Locate the cell with the specified text and output its (X, Y) center coordinate. 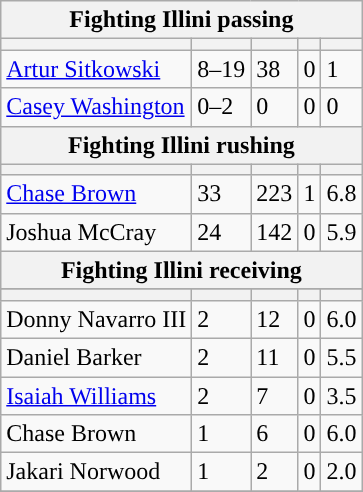
6.8 (342, 194)
24 (222, 232)
6 (274, 434)
12 (274, 319)
8–19 (222, 69)
Isaiah Williams (96, 395)
Fighting Illini receiving (182, 270)
5.9 (342, 232)
Artur Sitkowski (96, 69)
Donny Navarro III (96, 319)
2.0 (342, 472)
5.5 (342, 357)
33 (222, 194)
Joshua McCray (96, 232)
Fighting Illini rushing (182, 145)
142 (274, 232)
7 (274, 395)
38 (274, 69)
Jakari Norwood (96, 472)
0–2 (222, 107)
Casey Washington (96, 107)
11 (274, 357)
223 (274, 194)
Fighting Illini passing (182, 20)
Daniel Barker (96, 357)
3.5 (342, 395)
